Provide the [x, y] coordinate of the cell's center where the given text is located.  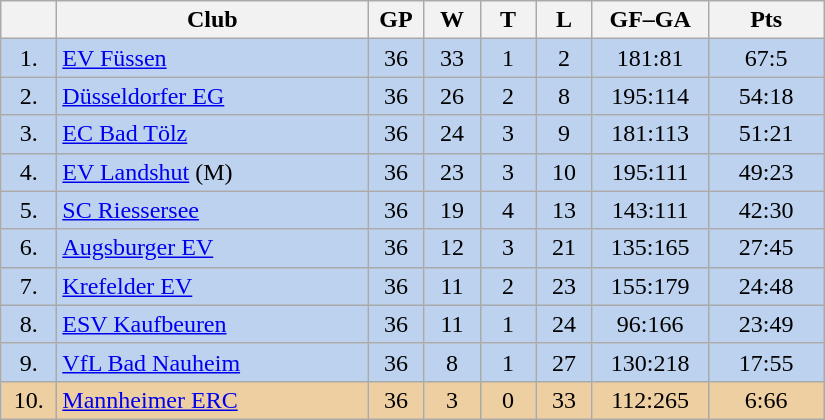
Augsburger EV [212, 248]
17:55 [766, 362]
96:166 [650, 324]
19 [452, 210]
1. [29, 58]
5. [29, 210]
42:30 [766, 210]
0 [508, 400]
8. [29, 324]
6:66 [766, 400]
143:111 [650, 210]
54:18 [766, 96]
195:114 [650, 96]
67:5 [766, 58]
27 [564, 362]
4. [29, 172]
21 [564, 248]
130:218 [650, 362]
4 [508, 210]
2. [29, 96]
181:113 [650, 134]
112:265 [650, 400]
EC Bad Tölz [212, 134]
51:21 [766, 134]
ESV Kaufbeuren [212, 324]
12 [452, 248]
VfL Bad Nauheim [212, 362]
6. [29, 248]
9 [564, 134]
Mannheimer ERC [212, 400]
10 [564, 172]
L [564, 20]
EV Füssen [212, 58]
24:48 [766, 286]
181:81 [650, 58]
10. [29, 400]
Club [212, 20]
Krefelder EV [212, 286]
155:179 [650, 286]
13 [564, 210]
49:23 [766, 172]
7. [29, 286]
27:45 [766, 248]
EV Landshut (M) [212, 172]
9. [29, 362]
W [452, 20]
Düsseldorfer EG [212, 96]
Pts [766, 20]
T [508, 20]
3. [29, 134]
SC Riessersee [212, 210]
GF–GA [650, 20]
135:165 [650, 248]
GP [396, 20]
26 [452, 96]
23:49 [766, 324]
195:111 [650, 172]
